Capture the cell that displays the provided text and extract its [X, Y] central coordinate. 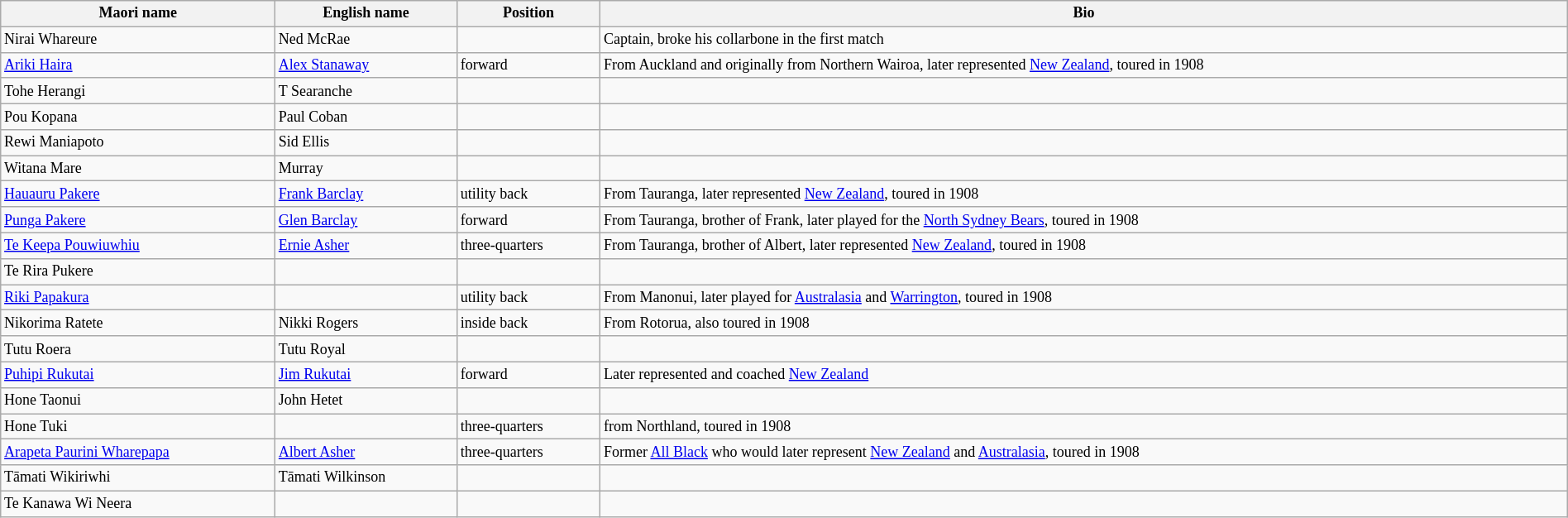
Former All Black who would later represent New Zealand and Australasia, toured in 1908 [1084, 452]
Puhipi Rukutai [138, 374]
Later represented and coached New Zealand [1084, 374]
Captain, broke his collarbone in the first match [1084, 40]
From Rotorua, also toured in 1908 [1084, 323]
T Searanche [366, 91]
Witana Mare [138, 169]
Tāmati Wikiriwhi [138, 478]
John Hetet [366, 400]
Ned McRae [366, 40]
Arapeta Paurini Wharepapa [138, 452]
Nikki Rogers [366, 323]
Punga Pakere [138, 220]
Maori name [138, 13]
Tutu Roera [138, 349]
Riki Papakura [138, 298]
From Auckland and originally from Northern Wairoa, later represented New Zealand, toured in 1908 [1084, 65]
Nikorima Ratete [138, 323]
Ariki Haira [138, 65]
Tutu Royal [366, 349]
From Tauranga, later represented New Zealand, toured in 1908 [1084, 194]
Hone Tuki [138, 427]
Pou Kopana [138, 116]
Rewi Maniapoto [138, 142]
Murray [366, 169]
Jim Rukutai [366, 374]
Tāmati Wilkinson [366, 478]
Hone Taonui [138, 400]
Bio [1084, 13]
Glen Barclay [366, 220]
Hauauru Pakere [138, 194]
inside back [529, 323]
English name [366, 13]
From Tauranga, brother of Albert, later represented New Zealand, toured in 1908 [1084, 245]
Sid Ellis [366, 142]
From Manonui, later played for Australasia and Warrington, toured in 1908 [1084, 298]
from Northland, toured in 1908 [1084, 427]
Te Rira Pukere [138, 271]
Position [529, 13]
Te Keepa Pouwiuwhiu [138, 245]
Te Kanawa Wi Neera [138, 503]
Paul Coban [366, 116]
Albert Asher [366, 452]
Frank Barclay [366, 194]
From Tauranga, brother of Frank, later played for the North Sydney Bears, toured in 1908 [1084, 220]
Nirai Whareure [138, 40]
Ernie Asher [366, 245]
Alex Stanaway [366, 65]
Tohe Herangi [138, 91]
